From the cell containing the given text, extract its center point as (x, y) coordinate. 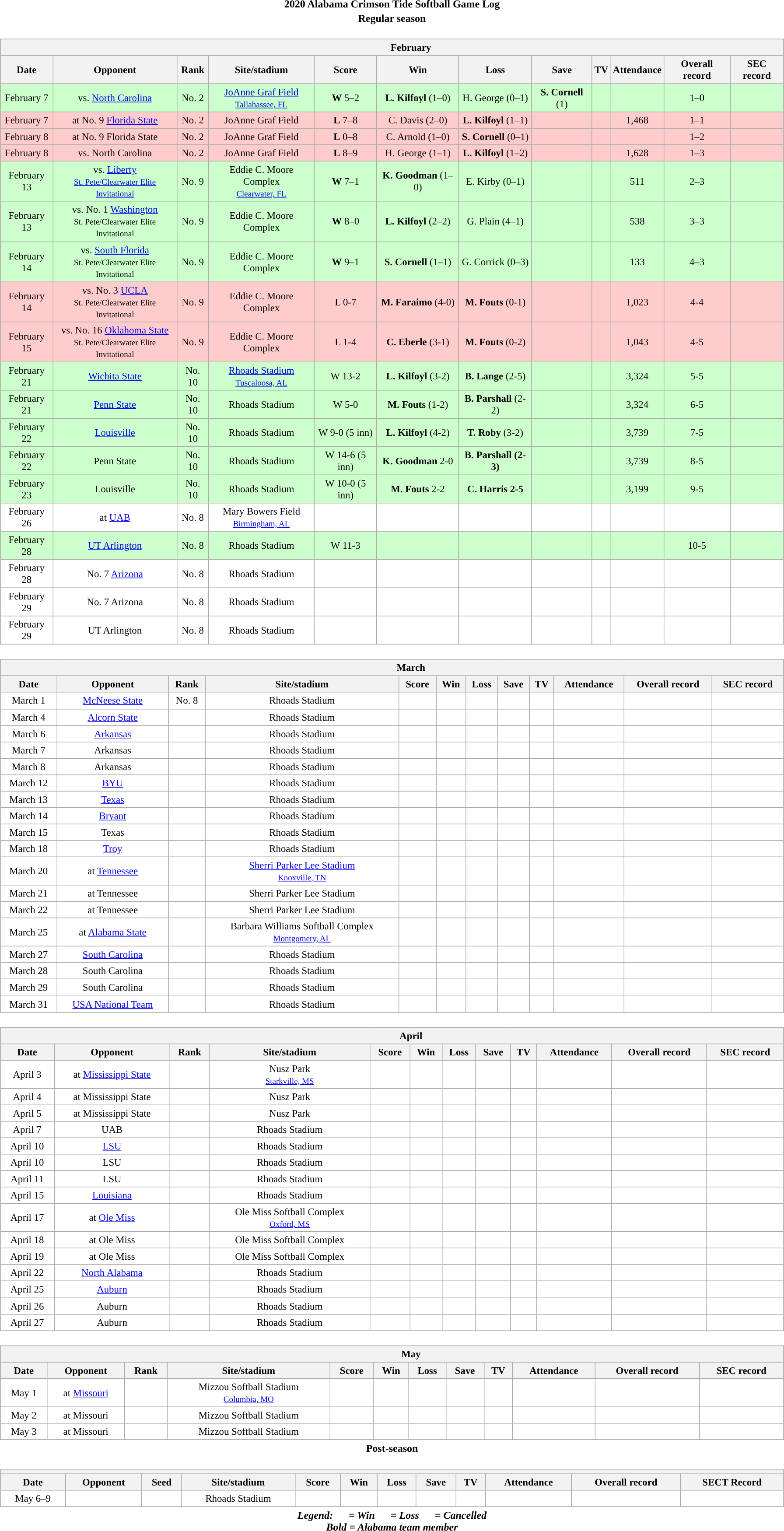
May 1 (24, 1392)
K. Goodman 2-0 (418, 461)
L 8–9 (346, 153)
C. Eberle (3-1) (418, 342)
April (392, 1036)
Sherri Parker Lee StadiumKnoxville, TN (302, 871)
S. Cornell (0–1) (495, 137)
May 6–9 (33, 1499)
133 (637, 262)
March 29 (29, 988)
Eddie C. Moore ComplexClearwater, FL (262, 182)
3,199 (637, 489)
vs. No. 16 Oklahoma StateSt. Pete/Clearwater Elite Invitational (115, 342)
February 15 (27, 342)
B. Parshall (2-2) (495, 404)
March (392, 668)
9-5 (697, 489)
March 18 (29, 849)
April 3 (27, 1075)
8-5 (697, 461)
L. Kilfoyl (1–2) (495, 153)
G. Corrick (0–3) (495, 262)
March 1 (29, 701)
Seed (162, 1482)
7-5 (697, 432)
McNeese State (113, 701)
H. George (0–1) (495, 98)
March 7 (29, 750)
March 14 (29, 816)
4–3 (697, 262)
W 5-0 (346, 404)
1–0 (697, 98)
vs. LibertySt. Pete/Clearwater Elite Invitational (115, 182)
North Alabama (112, 1273)
February (392, 47)
2–3 (697, 182)
B. Lange (2-5) (495, 376)
1–3 (697, 153)
M. Fouts 2-2 (418, 489)
March 27 (29, 955)
L. Kilfoyl (2–2) (418, 221)
Alcorn State (113, 717)
May 2 (24, 1415)
L 0-7 (346, 302)
5-5 (697, 376)
SECT Record (732, 1482)
E. Kirby (0–1) (495, 182)
April 4 (27, 1097)
April 5 (27, 1113)
L. Kilfoyl (3-2) (418, 376)
W 9–1 (346, 262)
538 (637, 221)
April 27 (27, 1322)
April 18 (27, 1240)
vs. No. 3 UCLASt. Pete/Clearwater Elite Invitational (115, 302)
March 8 (29, 767)
10-5 (697, 545)
L. Kilfoyl (4-2) (418, 432)
at UAB (115, 517)
M. Faraimo (4-0) (418, 302)
W 7–1 (346, 182)
USA National Team (113, 1004)
3–3 (697, 221)
Rhoads StadiumTuscaloosa, AL (262, 376)
L. Kilfoyl (1–0) (418, 98)
JoAnne Graf FieldTallahassee, FL (262, 98)
February 26 (27, 517)
6-5 (697, 404)
March 20 (29, 871)
C. Arnold (1–0) (418, 137)
1–1 (697, 120)
4-5 (697, 342)
March 25 (29, 932)
Louisiana (112, 1195)
W 13-2 (346, 376)
March 21 (29, 893)
1,023 (637, 302)
L 7–8 (346, 120)
Nusz ParkStarkville, MS (290, 1075)
April 7 (27, 1130)
L 1-4 (346, 342)
Ole Miss Softball ComplexOxford, MS (290, 1218)
Bryant (113, 816)
March 15 (29, 832)
S. Cornell (1–1) (418, 262)
H. George (1–1) (418, 153)
vs. South FloridaSt. Pete/Clearwater Elite Invitational (115, 262)
BYU (113, 783)
April 19 (27, 1257)
W 14-6 (5 inn) (346, 461)
M. Fouts (0-2) (495, 342)
March 22 (29, 910)
Mary Bowers FieldBirmingham, AL (262, 517)
April 15 (27, 1195)
W 10-0 (5 inn) (346, 489)
UAB (112, 1130)
April 26 (27, 1306)
Mizzou Softball StadiumColumbia, MO (248, 1392)
March 31 (29, 1004)
March 12 (29, 783)
L. Kilfoyl (1–1) (495, 120)
April 22 (27, 1273)
C. Davis (2–0) (418, 120)
1–2 (697, 137)
W 11-3 (346, 545)
G. Plain (4–1) (495, 221)
February 23 (27, 489)
1,628 (637, 153)
vs. No. 1 WashingtonSt. Pete/Clearwater Elite Invitational (115, 221)
at Alabama State (113, 932)
April 17 (27, 1218)
1,043 (637, 342)
Barbara Williams Softball ComplexMontgomery, AL (302, 932)
March 6 (29, 734)
W 9-0 (5 inn) (346, 432)
B. Parshall (2-3) (495, 461)
1,468 (637, 120)
Troy (113, 849)
March 28 (29, 971)
April 25 (27, 1289)
May (392, 1354)
S. Cornell (1) (562, 98)
W 8–0 (346, 221)
M. Fouts (1-2) (418, 404)
Wichita State (115, 376)
L 0–8 (346, 137)
March 13 (29, 799)
K. Goodman (1–0) (418, 182)
May 3 (24, 1432)
4-4 (697, 302)
511 (637, 182)
April 11 (27, 1179)
March 4 (29, 717)
T. Roby (3-2) (495, 432)
W 5–2 (346, 98)
C. Harris 2-5 (495, 489)
M. Fouts (0-1) (495, 302)
